Detect which cell encompasses the target text, then output its [X, Y] center coordinate. 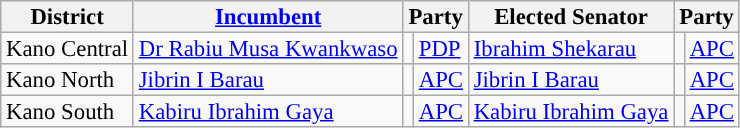
PDP [440, 49]
Ibrahim Shekarau [570, 49]
Elected Senator [570, 17]
Dr Rabiu Musa Kwankwaso [268, 49]
Kano Central [68, 49]
Incumbent [268, 17]
Kano North [68, 80]
District [68, 17]
Kano South [68, 112]
